Identify which cell holds the provided text, then report its (x, y) central coordinate. 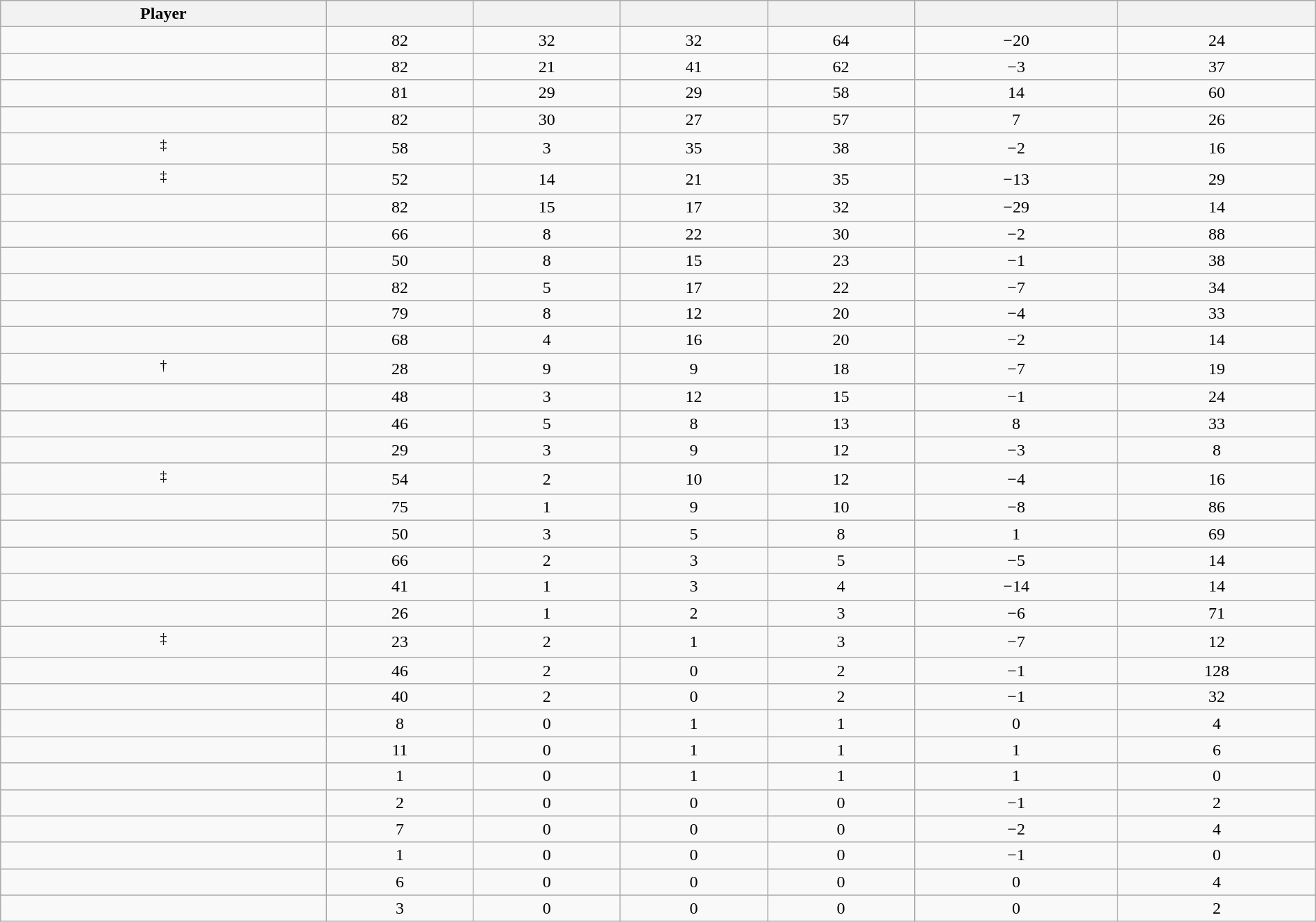
88 (1217, 234)
48 (400, 397)
81 (400, 93)
−8 (1016, 508)
75 (400, 508)
79 (400, 313)
−6 (1016, 613)
64 (841, 40)
−5 (1016, 560)
19 (1217, 369)
57 (841, 119)
86 (1217, 508)
11 (400, 750)
28 (400, 369)
69 (1217, 534)
128 (1217, 671)
−29 (1016, 208)
−20 (1016, 40)
52 (400, 179)
18 (841, 369)
† (164, 369)
Player (164, 14)
27 (694, 119)
13 (841, 424)
34 (1217, 287)
37 (1217, 67)
−14 (1016, 587)
40 (400, 697)
54 (400, 479)
62 (841, 67)
71 (1217, 613)
68 (400, 340)
−13 (1016, 179)
60 (1217, 93)
